Detect which cell encompasses the target text, then output its (x, y) center coordinate. 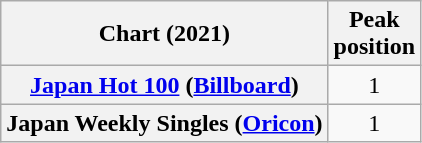
Peakposition (374, 34)
Chart (2021) (164, 34)
Japan Weekly Singles (Oricon) (164, 123)
Japan Hot 100 (Billboard) (164, 85)
